For the text-containing cell, return its midpoint in [X, Y] coordinate format. 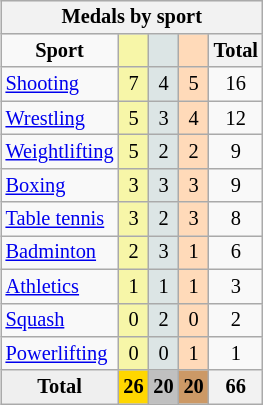
Boxing [60, 185]
Medals by sport [132, 17]
12 [236, 118]
Shooting [60, 84]
Weightlifting [60, 152]
66 [236, 387]
Squash [60, 320]
26 [133, 387]
6 [236, 253]
16 [236, 84]
7 [133, 84]
8 [236, 219]
Table tennis [60, 219]
Wrestling [60, 118]
Powerlifting [60, 354]
Sport [60, 51]
Badminton [60, 253]
Athletics [60, 286]
